Provide the (x, y) coordinate of the cell's center where the given text is located.  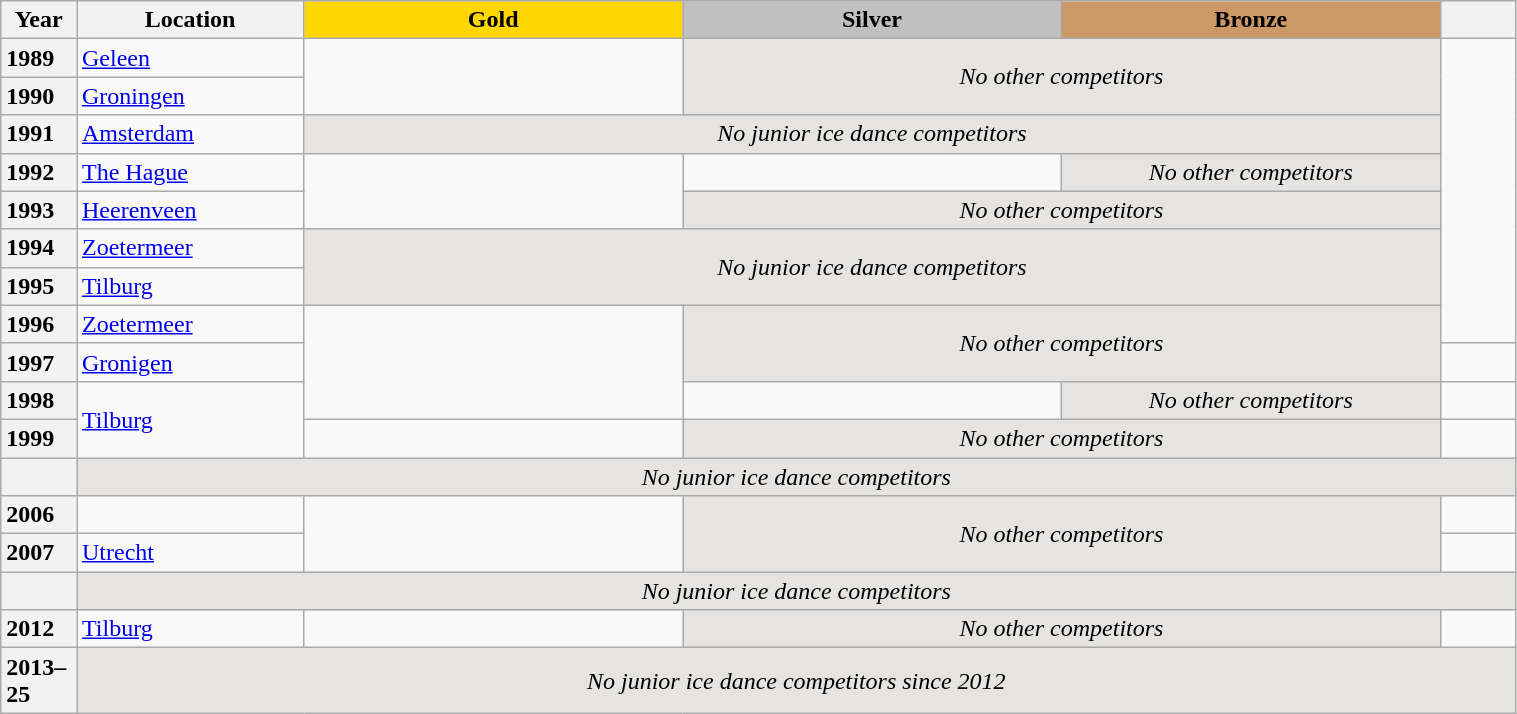
2012 (39, 629)
Gronigen (190, 362)
2006 (39, 515)
1989 (39, 58)
1990 (39, 96)
1993 (39, 210)
Silver (872, 20)
Amsterdam (190, 134)
Utrecht (190, 553)
Location (190, 20)
1999 (39, 438)
2013–25 (39, 680)
Heerenveen (190, 210)
Bronze (1250, 20)
1998 (39, 400)
1994 (39, 248)
1991 (39, 134)
Year (39, 20)
Geleen (190, 58)
Groningen (190, 96)
1995 (39, 286)
The Hague (190, 172)
1996 (39, 324)
Gold (494, 20)
1992 (39, 172)
2007 (39, 553)
1997 (39, 362)
No junior ice dance competitors since 2012 (796, 680)
